Determine the (x, y) coordinate at the center of the cell enclosing the given text.  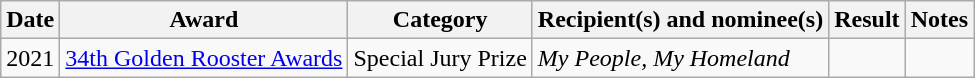
My People, My Homeland (680, 58)
Special Jury Prize (440, 58)
Award (204, 20)
Category (440, 20)
Notes (939, 20)
2021 (30, 58)
Result (867, 20)
Date (30, 20)
34th Golden Rooster Awards (204, 58)
Recipient(s) and nominee(s) (680, 20)
